Locate the cell with the specified text and output its (x, y) center coordinate. 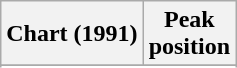
Chart (1991) (72, 34)
Peakposition (189, 34)
